Search for the cell housing the specified text and yield its [x, y] center coordinate. 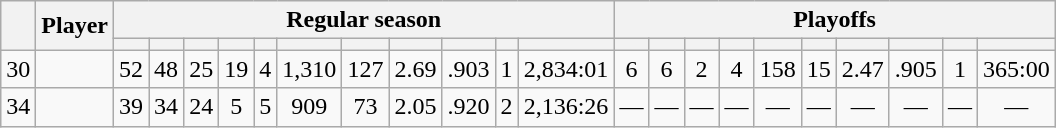
127 [366, 69]
Playoffs [834, 20]
2.47 [862, 69]
48 [166, 69]
Regular season [364, 20]
.905 [916, 69]
158 [778, 69]
30 [18, 69]
2,834:01 [566, 69]
2.69 [416, 69]
15 [818, 69]
2.05 [416, 107]
365:00 [1016, 69]
24 [202, 107]
.903 [468, 69]
.920 [468, 107]
Player [75, 26]
25 [202, 69]
2,136:26 [566, 107]
19 [236, 69]
39 [132, 107]
52 [132, 69]
909 [310, 107]
1,310 [310, 69]
73 [366, 107]
